Find where the given text appears and provide that cell's center as [x, y] coordinate. 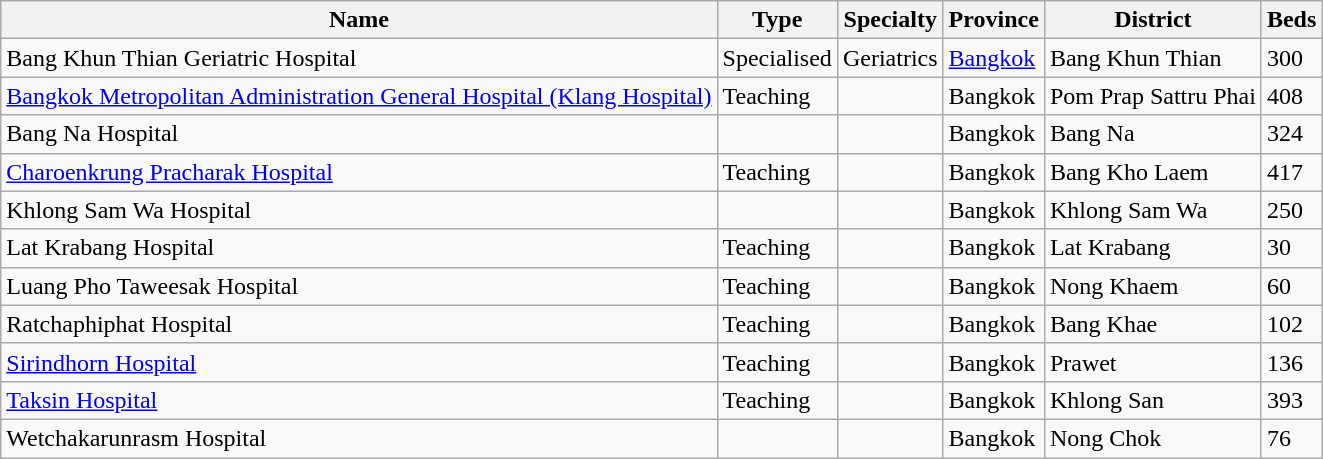
Luang Pho Taweesak Hospital [359, 286]
Nong Chok [1152, 438]
Specialised [777, 58]
Prawet [1152, 362]
Specialty [890, 20]
324 [1291, 134]
Type [777, 20]
60 [1291, 286]
Bang Khae [1152, 324]
Bang Kho Laem [1152, 172]
76 [1291, 438]
Lat Krabang [1152, 248]
Pom Prap Sattru Phai [1152, 96]
Bang Na Hospital [359, 134]
Charoenkrung Pracharak Hospital [359, 172]
Sirindhorn Hospital [359, 362]
Lat Krabang Hospital [359, 248]
District [1152, 20]
393 [1291, 400]
Wetchakarunrasm Hospital [359, 438]
250 [1291, 210]
Beds [1291, 20]
Khlong Sam Wa [1152, 210]
Bangkok Metropolitan Administration General Hospital (Klang Hospital) [359, 96]
408 [1291, 96]
417 [1291, 172]
Nong Khaem [1152, 286]
30 [1291, 248]
Khlong San [1152, 400]
300 [1291, 58]
Name [359, 20]
Khlong Sam Wa Hospital [359, 210]
136 [1291, 362]
Taksin Hospital [359, 400]
Bang Na [1152, 134]
Province [994, 20]
Bang Khun Thian [1152, 58]
Geriatrics [890, 58]
102 [1291, 324]
Bang Khun Thian Geriatric Hospital [359, 58]
Ratchaphiphat Hospital [359, 324]
